Determine the [X, Y] coordinate at the center of the cell enclosing the given text.  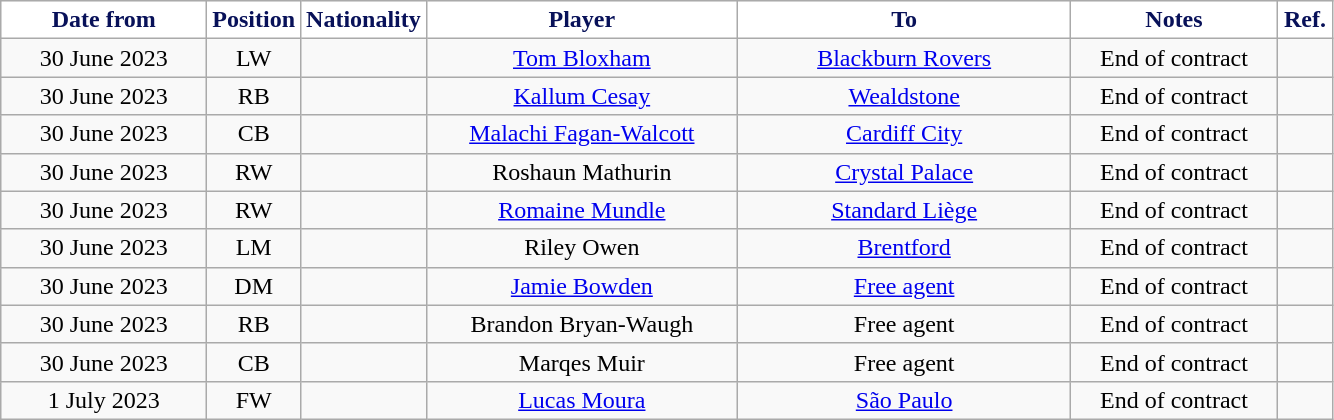
Crystal Palace [904, 172]
Position [254, 20]
LM [254, 248]
FW [254, 400]
Kallum Cesay [582, 96]
Marqes Muir [582, 362]
Wealdstone [904, 96]
Jamie Bowden [582, 286]
1 July 2023 [104, 400]
Malachi Fagan-Walcott [582, 134]
Date from [104, 20]
Ref. [1305, 20]
Notes [1174, 20]
DM [254, 286]
To [904, 20]
Cardiff City [904, 134]
Romaine Mundle [582, 210]
Standard Liège [904, 210]
Nationality [364, 20]
Brandon Bryan-Waugh [582, 324]
Riley Owen [582, 248]
São Paulo [904, 400]
Lucas Moura [582, 400]
Tom Bloxham [582, 58]
LW [254, 58]
Brentford [904, 248]
Blackburn Rovers [904, 58]
Roshaun Mathurin [582, 172]
Player [582, 20]
